Return the [X, Y] coordinate for the center point of the cell that contains the specified text.  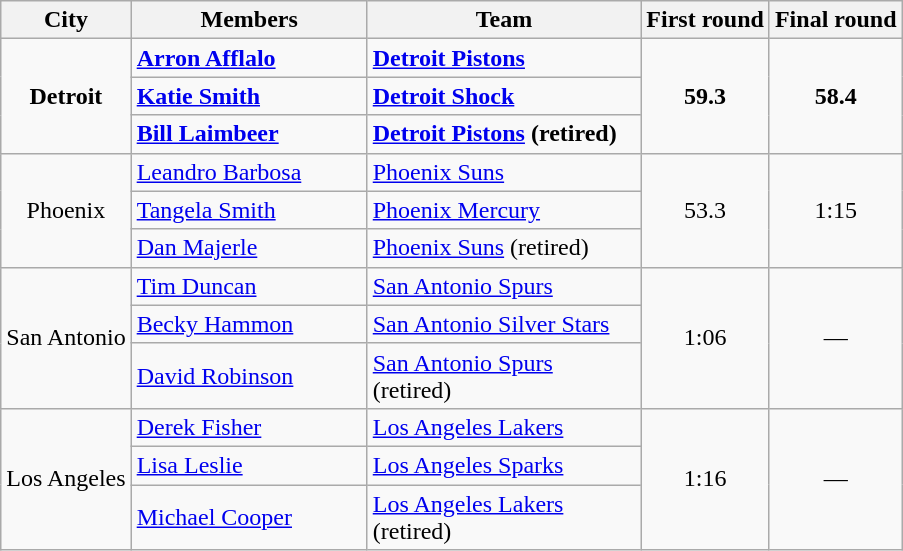
Lisa Leslie [249, 465]
Michael Cooper [249, 516]
Becky Hammon [249, 324]
City [66, 20]
Dan Majerle [249, 248]
Detroit [66, 96]
Phoenix Suns [504, 172]
Detroit Shock [504, 96]
Los Angeles [66, 478]
Members [249, 20]
Leandro Barbosa [249, 172]
San Antonio Spurs [504, 286]
1:06 [706, 338]
David Robinson [249, 376]
Phoenix [66, 210]
59.3 [706, 96]
Bill Laimbeer [249, 134]
Phoenix Mercury [504, 210]
58.4 [836, 96]
Detroit Pistons (retired) [504, 134]
Arron Afflalo [249, 58]
Tim Duncan [249, 286]
Los Angeles Sparks [504, 465]
Katie Smith [249, 96]
Team [504, 20]
Derek Fisher [249, 427]
Los Angeles Lakers (retired) [504, 516]
1:15 [836, 210]
Final round [836, 20]
1:16 [706, 478]
San Antonio Silver Stars [504, 324]
Tangela Smith [249, 210]
Detroit Pistons [504, 58]
First round [706, 20]
San Antonio Spurs (retired) [504, 376]
Los Angeles Lakers [504, 427]
53.3 [706, 210]
Phoenix Suns (retired) [504, 248]
San Antonio [66, 338]
